From the cell containing the given text, extract its center point as [x, y] coordinate. 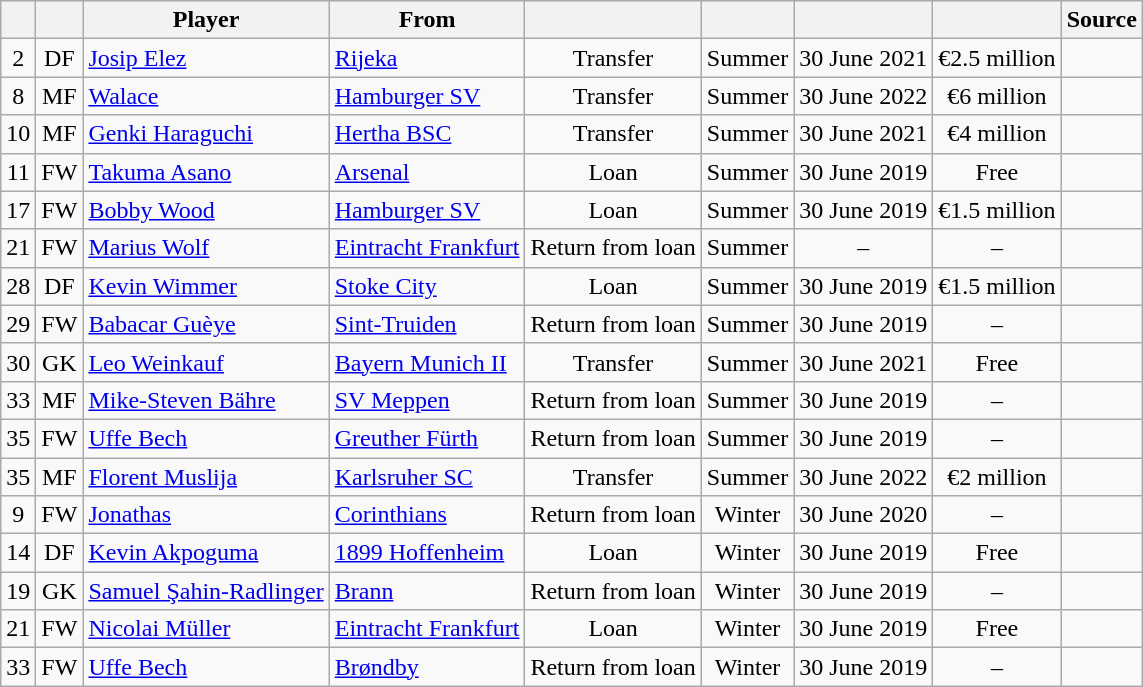
Kevin Wimmer [206, 286]
Arsenal [427, 172]
SV Meppen [427, 400]
Leo Weinkauf [206, 362]
Brann [427, 591]
28 [18, 286]
Mike-Steven Bähre [206, 400]
19 [18, 591]
8 [18, 96]
Hertha BSC [427, 134]
Stoke City [427, 286]
Jonathas [206, 515]
1899 Hoffenheim [427, 553]
€6 million [997, 96]
Genki Haraguchi [206, 134]
€2.5 million [997, 58]
29 [18, 324]
2 [18, 58]
Kevin Akpoguma [206, 553]
Player [206, 20]
Walace [206, 96]
Source [1102, 20]
11 [18, 172]
10 [18, 134]
€2 million [997, 477]
From [427, 20]
€4 million [997, 134]
14 [18, 553]
Sint-Truiden [427, 324]
Rijeka [427, 58]
9 [18, 515]
Karlsruher SC [427, 477]
Takuma Asano [206, 172]
Josip Elez [206, 58]
30 June 2020 [864, 515]
Brøndby [427, 667]
Samuel Şahin-Radlinger [206, 591]
Florent Muslija [206, 477]
Babacar Guèye [206, 324]
17 [18, 210]
Greuther Fürth [427, 438]
Bobby Wood [206, 210]
Corinthians [427, 515]
30 [18, 362]
Nicolai Müller [206, 629]
Bayern Munich II [427, 362]
Marius Wolf [206, 248]
